Pinpoint the cell where the given text exists, returning its (x, y) midpoint coordinate. 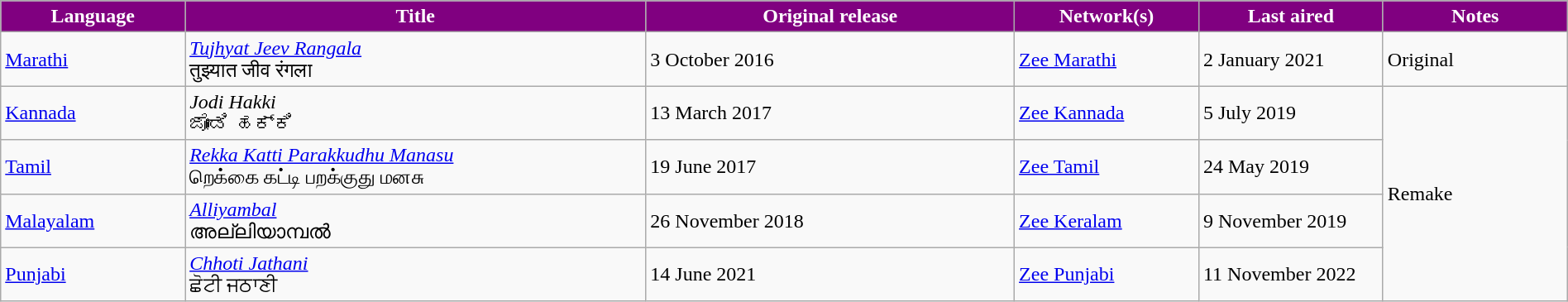
Title (415, 17)
Zee Kannada (1107, 113)
Original release (830, 17)
Alliyambal അല്ലിയാമ്പൽ (415, 220)
Chhoti Jathani ਛੋਟੀ ਜਠਾਣੀ (415, 275)
5 July 2019 (1290, 113)
Network(s) (1107, 17)
Tujhyat Jeev Rangala तुझ्यात जीव रंगला (415, 60)
Last aired (1290, 17)
Zee Tamil (1107, 167)
Tamil (93, 167)
Punjabi (93, 275)
14 June 2021 (830, 275)
Zee Keralam (1107, 220)
Jodi Hakki ಜೋಡಿ ಹಕ್ಕಿ (415, 113)
9 November 2019 (1290, 220)
Rekka Katti Parakkudhu Manasu றெக்கை கட்டி பறக்குது மனசு (415, 167)
Zee Punjabi (1107, 275)
Malayalam (93, 220)
Language (93, 17)
Kannada (93, 113)
Notes (1475, 17)
2 January 2021 (1290, 60)
19 June 2017 (830, 167)
26 November 2018 (830, 220)
24 May 2019 (1290, 167)
Remake (1475, 194)
Marathi (93, 60)
13 March 2017 (830, 113)
Zee Marathi (1107, 60)
11 November 2022 (1290, 275)
3 October 2016 (830, 60)
Original (1475, 60)
